Output the [x, y] coordinate of the center of the cell containing the given text.  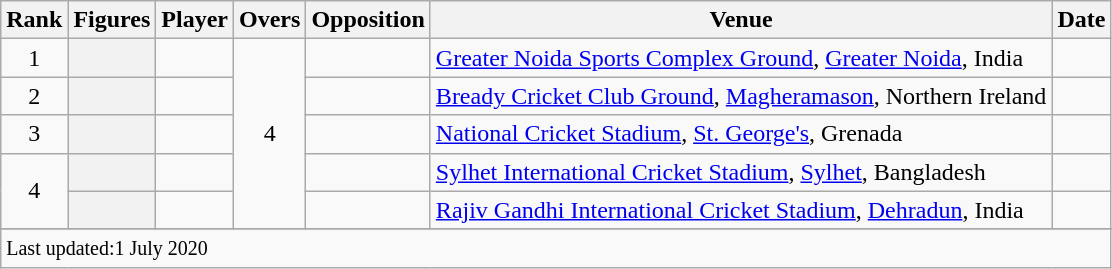
Rank [34, 20]
Date [1082, 20]
Opposition [368, 20]
1 [34, 58]
Last updated:1 July 2020 [556, 248]
Sylhet International Cricket Stadium, Sylhet, Bangladesh [741, 172]
Overs [270, 20]
3 [34, 134]
Bready Cricket Club Ground, Magheramason, Northern Ireland [741, 96]
National Cricket Stadium, St. George's, Grenada [741, 134]
Player [195, 20]
Rajiv Gandhi International Cricket Stadium, Dehradun, India [741, 210]
Greater Noida Sports Complex Ground, Greater Noida, India [741, 58]
Figures [112, 20]
2 [34, 96]
Venue [741, 20]
